Return the (X, Y) coordinate for the center point of the cell that contains the specified text.  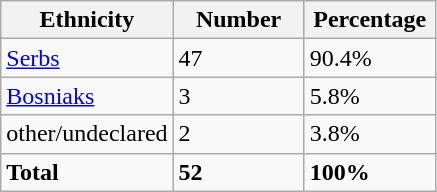
2 (238, 134)
100% (370, 172)
other/undeclared (87, 134)
52 (238, 172)
Ethnicity (87, 20)
47 (238, 58)
Percentage (370, 20)
Total (87, 172)
3.8% (370, 134)
3 (238, 96)
Number (238, 20)
5.8% (370, 96)
Bosniaks (87, 96)
Serbs (87, 58)
90.4% (370, 58)
